Provide the (x, y) coordinate of the cell's center where the given text is located.  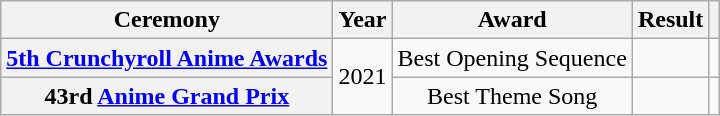
Result (670, 20)
Best Theme Song (512, 96)
43rd Anime Grand Prix (167, 96)
Best Opening Sequence (512, 58)
Award (512, 20)
2021 (362, 77)
5th Crunchyroll Anime Awards (167, 58)
Year (362, 20)
Ceremony (167, 20)
